Identify which cell holds the provided text, then report its (x, y) central coordinate. 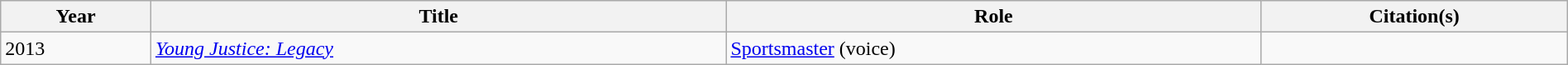
Young Justice: Legacy (438, 48)
Year (76, 17)
Citation(s) (1414, 17)
Title (438, 17)
Role (994, 17)
2013 (76, 48)
Sportsmaster (voice) (994, 48)
